Capture the cell that displays the provided text and extract its (X, Y) central coordinate. 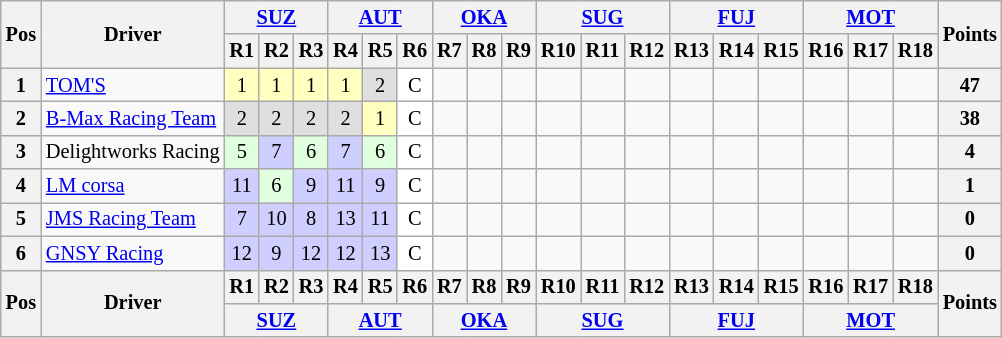
B-Max Racing Team (133, 118)
GNSY Racing (133, 253)
8 (312, 219)
TOM'S (133, 85)
3 (21, 152)
10 (276, 219)
38 (970, 118)
JMS Racing Team (133, 219)
Delightworks Racing (133, 152)
LM corsa (133, 186)
47 (970, 85)
